Search for the cell housing the specified text and yield its [x, y] center coordinate. 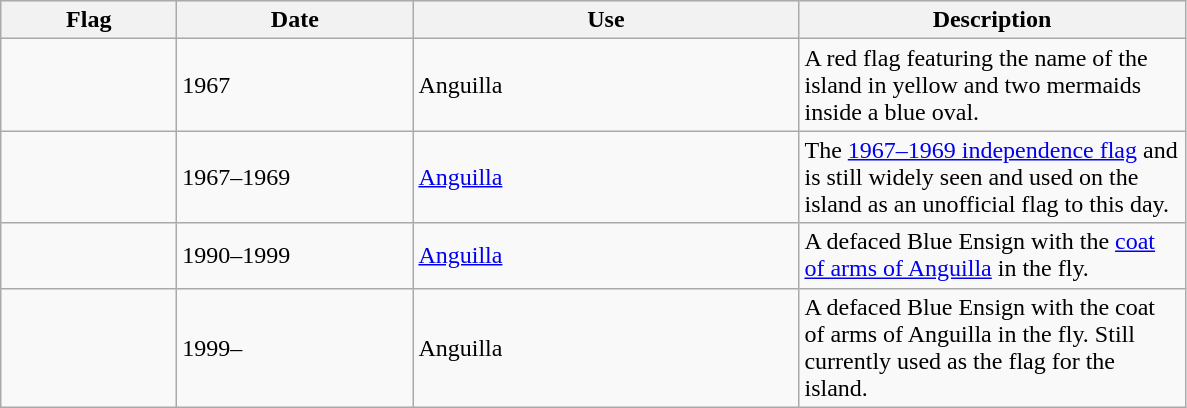
A red flag featuring the name of the island in yellow and two mermaids inside a blue oval. [992, 85]
Flag [89, 20]
Description [992, 20]
Date [295, 20]
1999– [295, 348]
Use [606, 20]
1990–1999 [295, 256]
A defaced Blue Ensign with the coat of arms of Anguilla in the fly. [992, 256]
The 1967–1969 independence flag and is still widely seen and used on the island as an unofficial flag to this day. [992, 177]
1967–1969 [295, 177]
1967 [295, 85]
A defaced Blue Ensign with the coat of arms of Anguilla in the fly. Still currently used as the flag for the island. [992, 348]
